Pinpoint the cell where the given text exists, returning its (X, Y) midpoint coordinate. 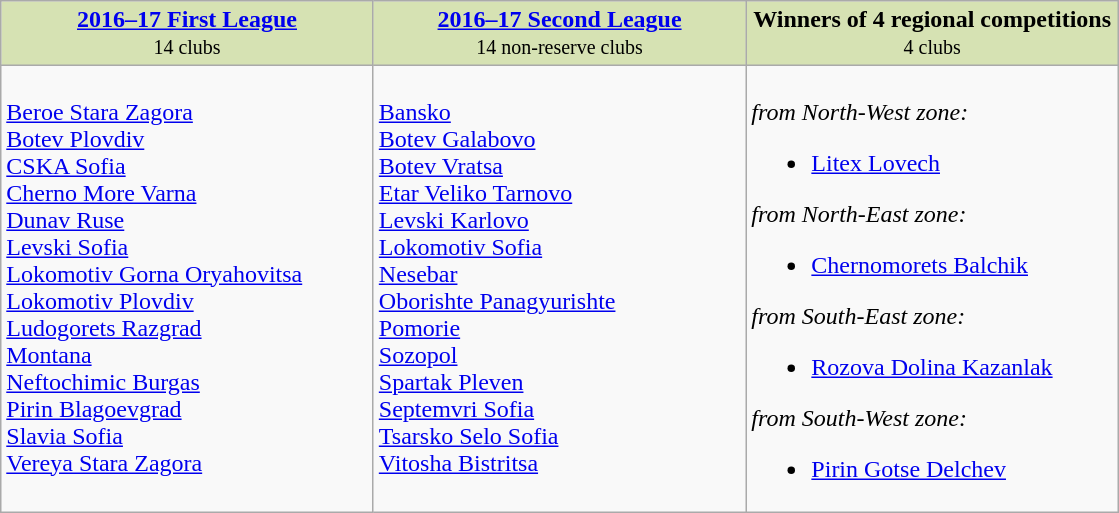
Winners of 4 regional competitions4 clubs (932, 34)
2016–17 First League14 clubs (188, 34)
2016–17 Second League14 non-reserve clubs (560, 34)
